Search for the cell housing the specified text and yield its [x, y] center coordinate. 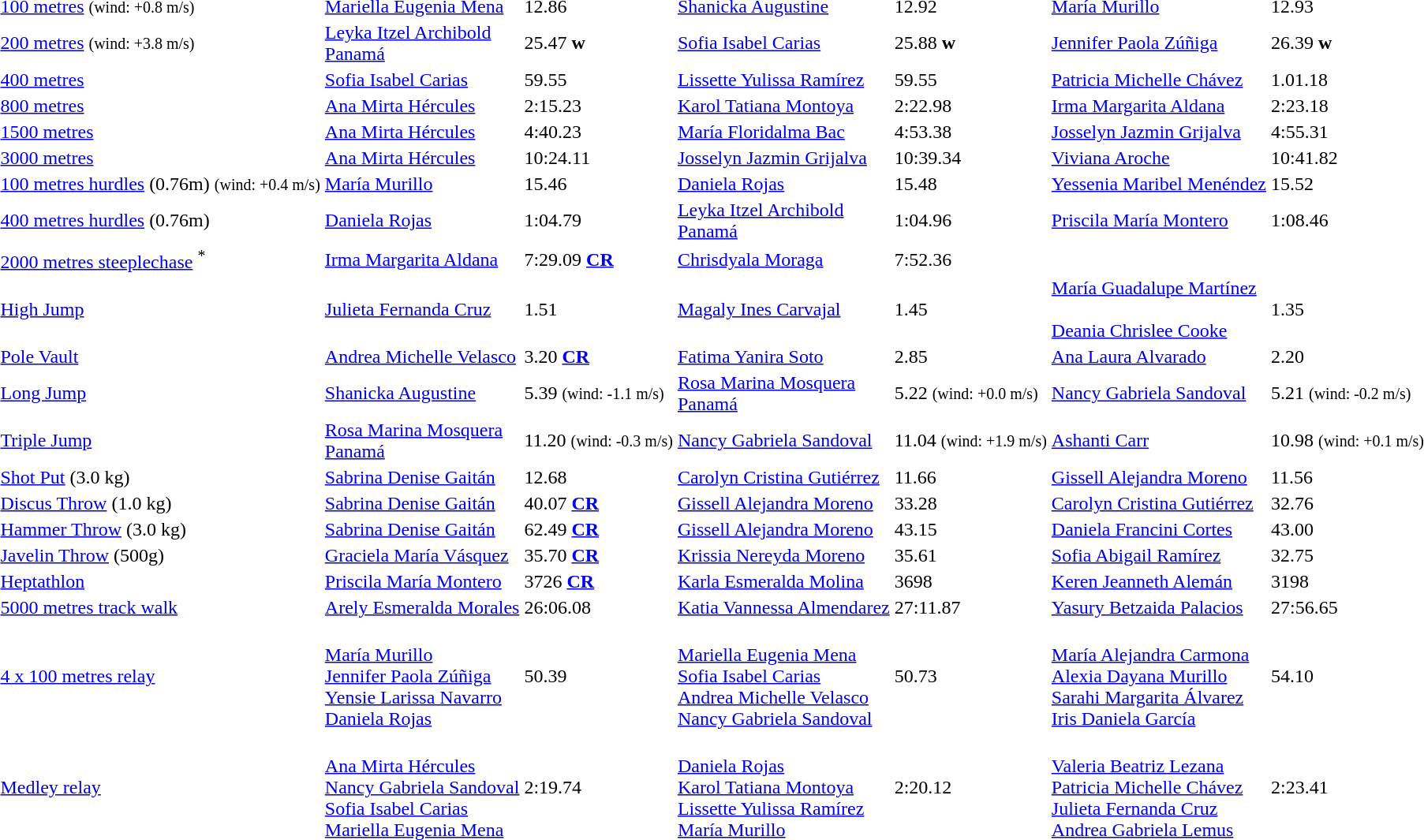
Ashanti Carr [1158, 440]
Katia Vannessa Almendarez [783, 607]
11.20 (wind: -0.3 m/s) [599, 440]
33.28 [970, 503]
10:39.34 [970, 158]
María Floridalma Bac [783, 132]
Karla Esmeralda Molina [783, 581]
Yessenia Maribel Menéndez [1158, 184]
Krissia Nereyda Moreno [783, 555]
María Guadalupe Martínez Deania Chrislee Cooke [1158, 309]
Karol Tatiana Montoya [783, 106]
35.70 CR [599, 555]
María Alejandra Carmona Alexia Dayana Murillo Sarahi Margarita Álvarez Iris Daniela García [1158, 676]
3726 CR [599, 581]
50.39 [599, 676]
12.68 [599, 477]
3698 [970, 581]
7:52.36 [970, 259]
3.20 CR [599, 357]
Yasury Betzaida Palacios [1158, 607]
Lissette Yulissa Ramírez [783, 80]
10:24.11 [599, 158]
2.85 [970, 357]
7:29.09 CR [599, 259]
4:40.23 [599, 132]
Patricia Michelle Chávez [1158, 80]
Graciela María Vásquez [422, 555]
Chrisdyala Moraga [783, 259]
25.47 w [599, 43]
35.61 [970, 555]
1.51 [599, 309]
Julieta Fernanda Cruz [422, 309]
Mariella Eugenia Mena Sofia Isabel Carias Andrea Michelle Velasco Nancy Gabriela Sandoval [783, 676]
40.07 CR [599, 503]
Jennifer Paola Zúñiga [1158, 43]
Arely Esmeralda Morales [422, 607]
27:11.87 [970, 607]
50.73 [970, 676]
Sofia Abigail Ramírez [1158, 555]
Keren Jeanneth Alemán [1158, 581]
Daniela Francini Cortes [1158, 529]
4:53.38 [970, 132]
Magaly Ines Carvajal [783, 309]
15.46 [599, 184]
1:04.79 [599, 221]
2:22.98 [970, 106]
María Murillo Jennifer Paola Zúñiga Yensie Larissa Navarro Daniela Rojas [422, 676]
5.22 (wind: +0.0 m/s) [970, 393]
Viviana Aroche [1158, 158]
5.39 (wind: -1.1 m/s) [599, 393]
62.49 CR [599, 529]
11.04 (wind: +1.9 m/s) [970, 440]
43.15 [970, 529]
1.45 [970, 309]
Shanicka Augustine [422, 393]
26:06.08 [599, 607]
Andrea Michelle Velasco [422, 357]
1:04.96 [970, 221]
María Murillo [422, 184]
2:15.23 [599, 106]
11.66 [970, 477]
25.88 w [970, 43]
15.48 [970, 184]
Fatima Yanira Soto [783, 357]
Ana Laura Alvarado [1158, 357]
